Determine the [X, Y] coordinate at the center of the cell enclosing the given text.  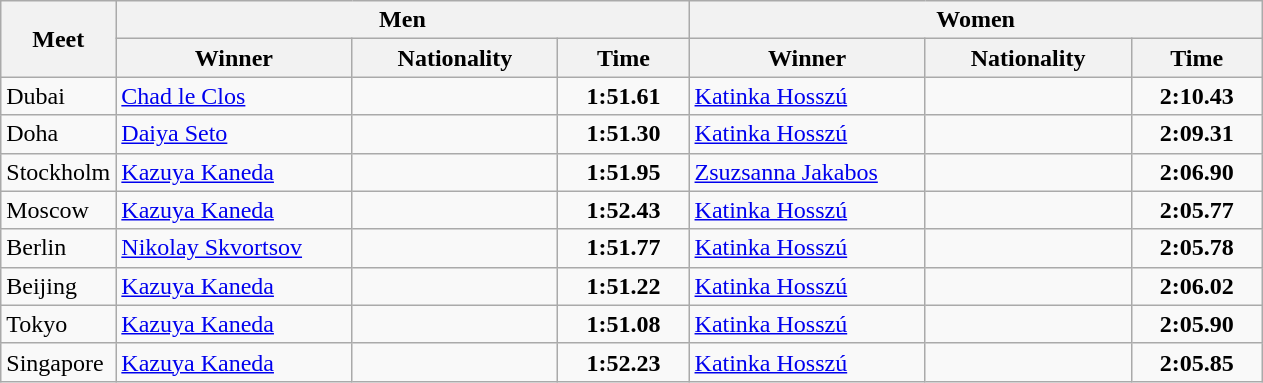
Tokyo [58, 324]
1:51.08 [624, 324]
2:05.78 [1196, 248]
2:10.43 [1196, 96]
1:51.30 [624, 134]
Chad le Clos [234, 96]
1:52.23 [624, 362]
Doha [58, 134]
1:51.22 [624, 286]
Zsuzsanna Jakabos [807, 172]
1:51.95 [624, 172]
Daiya Seto [234, 134]
Nikolay Skvortsov [234, 248]
2:05.90 [1196, 324]
Beijing [58, 286]
Women [976, 20]
Singapore [58, 362]
Men [402, 20]
Meet [58, 39]
2:05.85 [1196, 362]
Dubai [58, 96]
1:51.61 [624, 96]
Stockholm [58, 172]
1:51.77 [624, 248]
2:09.31 [1196, 134]
2:06.02 [1196, 286]
Berlin [58, 248]
2:06.90 [1196, 172]
Moscow [58, 210]
1:52.43 [624, 210]
2:05.77 [1196, 210]
